Identify which cell holds the provided text, then report its (x, y) central coordinate. 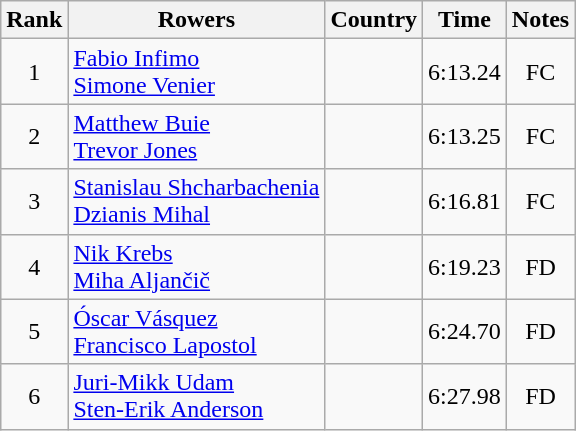
Juri-Mikk UdamSten-Erik Anderson (196, 396)
1 (34, 72)
6:19.23 (465, 266)
Óscar VásquezFrancisco Lapostol (196, 332)
6 (34, 396)
Fabio InfimoSimone Venier (196, 72)
6:13.25 (465, 136)
2 (34, 136)
Country (374, 20)
6:13.24 (465, 72)
Time (465, 20)
Matthew BuieTrevor Jones (196, 136)
3 (34, 202)
Notes (540, 20)
6:16.81 (465, 202)
6:27.98 (465, 396)
Nik KrebsMiha Aljančič (196, 266)
Rank (34, 20)
6:24.70 (465, 332)
5 (34, 332)
Rowers (196, 20)
Stanislau ShcharbacheniaDzianis Mihal (196, 202)
4 (34, 266)
